Find where the given text appears and provide that cell's center as (x, y) coordinate. 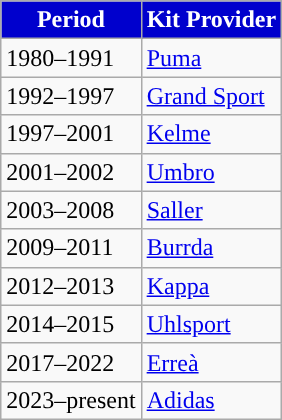
2017–2022 (71, 362)
2003–2008 (71, 210)
2012–2013 (71, 286)
1997–2001 (71, 134)
Grand Sport (212, 96)
Saller (212, 210)
2009–2011 (71, 248)
Puma (212, 58)
Burrda (212, 248)
2001–2002 (71, 172)
Period (71, 20)
1992–1997 (71, 96)
Kappa (212, 286)
Uhlsport (212, 324)
1980–1991 (71, 58)
Erreà (212, 362)
Umbro (212, 172)
Kelme (212, 134)
2014–2015 (71, 324)
Kit Provider (212, 20)
2023–present (71, 400)
Adidas (212, 400)
